Determine the [x, y] coordinate at the center of the cell enclosing the given text.  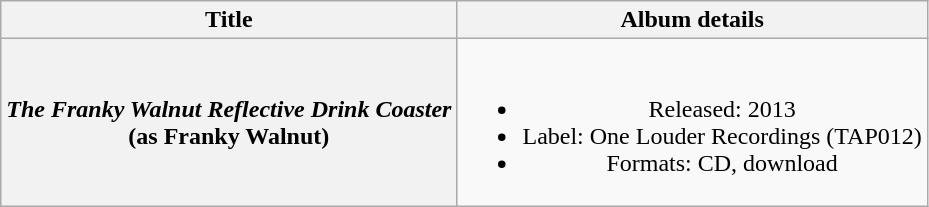
Album details [692, 20]
Title [229, 20]
Released: 2013Label: One Louder Recordings (TAP012)Formats: CD, download [692, 122]
The Franky Walnut Reflective Drink Coaster (as Franky Walnut) [229, 122]
